Detect which cell encompasses the target text, then output its [x, y] center coordinate. 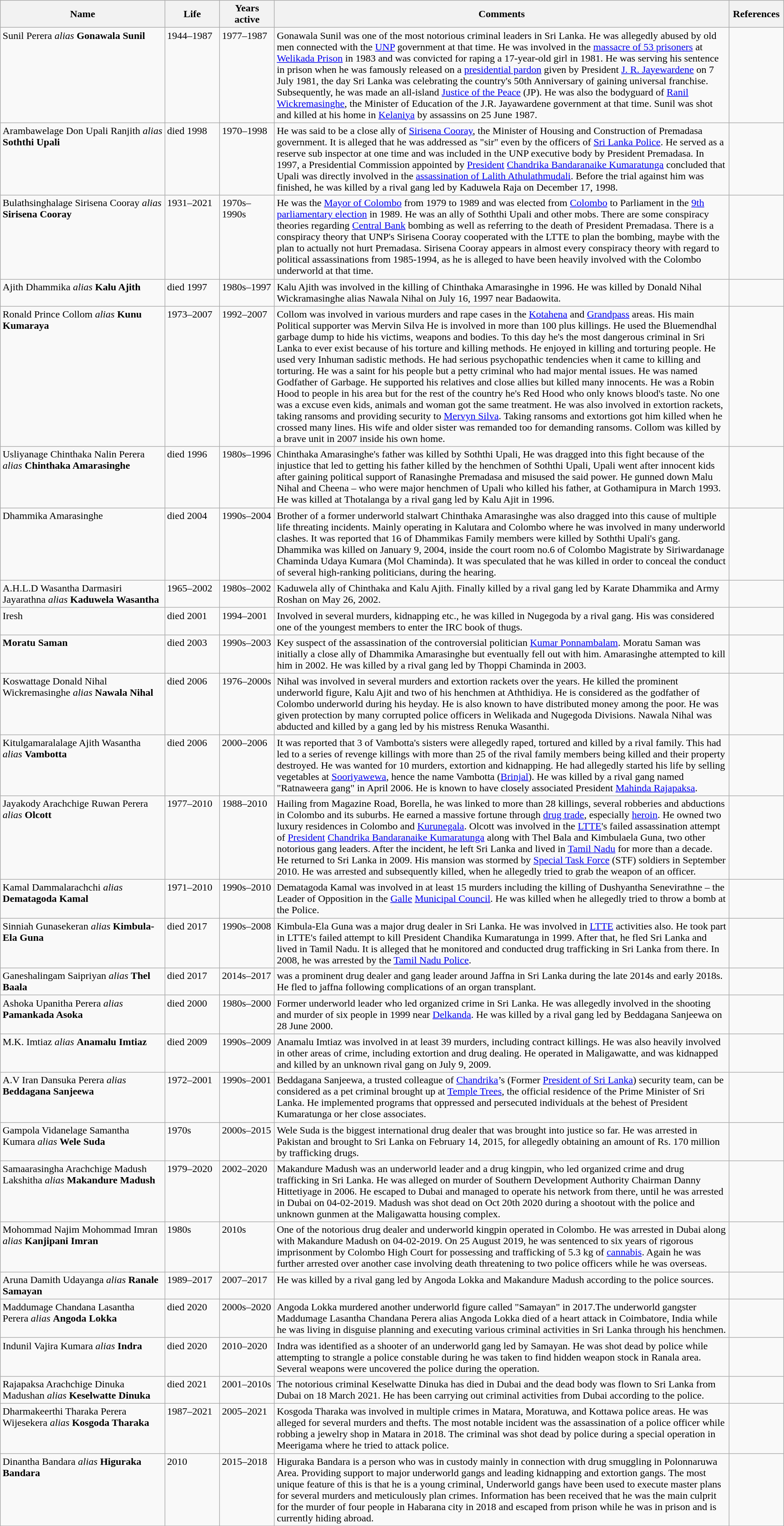
1973–2007 [193, 376]
Life [193, 14]
1944–1987 [193, 75]
Sunil Perera alias Gonawala Sunil [83, 75]
References [756, 14]
died 2003 [193, 654]
1980s–1997 [247, 292]
1979–2020 [193, 1191]
Dhammika Amarasinghe [83, 544]
Comments [502, 14]
1990s–2001 [247, 1097]
1931–2021 [193, 237]
1990s–2008 [247, 943]
Moratu Saman [83, 654]
1977–1987 [247, 75]
1972–2001 [193, 1097]
1980s–2002 [247, 594]
2010s [247, 1247]
died 2000 [193, 1015]
died 1996 [193, 477]
Arambawelage Don Upali Ranjith alias Soththi Upali [83, 159]
Rajapaksa Arachchige Dinuka Madushan alias Keselwatte Dinuka [83, 1390]
died 1997 [193, 292]
died 2021 [193, 1390]
1970–1998 [247, 159]
2000–2006 [247, 765]
Ronald Prince Collom alias Kunu Kumaraya [83, 376]
1987–2021 [193, 1428]
Sinniah Gunasekeran alias Kimbula-Ela Guna [83, 943]
1988–2010 [247, 838]
Jayakody Arachchige Ruwan Perera alias Olcott [83, 838]
1990s–2003 [247, 654]
Kaduwela ally of Chinthaka and Kalu Ajith. Finally killed by a rival gang led by Karate Dhammika and Army Roshan on May 26, 2002. [502, 594]
Samaarasingha Arachchige Madush Lakshitha alias Makandure Madush [83, 1191]
Koswattage Donald Nihal Wickremasinghe alias Nawala Nihal [83, 704]
2001–2010s [247, 1390]
Kamal Dammalarachchi alias Dematagoda Kamal [83, 899]
1990s–2009 [247, 1053]
1980s–1996 [247, 477]
2007–2017 [247, 1285]
A.V Iran Dansuka Perera alias Beddagana Sanjeewa [83, 1097]
died 2009 [193, 1053]
Ajith Dhammika alias Kalu Ajith [83, 292]
2000s–2020 [247, 1318]
Dinantha Bandara alias Higuraka Bandara [83, 1490]
died 2004 [193, 544]
Aruna Damith Udayanga alias Ranale Samayan [83, 1285]
1980s [193, 1247]
2015–2018 [247, 1490]
Dharmakeerthi Tharaka Perera Wijesekera alias Kosgoda Tharaka [83, 1428]
1992–2007 [247, 376]
1989–2017 [193, 1285]
Kitulgamaralalage Ajith Wasantha alias Vambotta [83, 765]
1990s–2004 [247, 544]
1970s–1990s [247, 237]
1980s–2000 [247, 1015]
Indunil Vajira Kumara alias Indra [83, 1357]
1970s [193, 1141]
died 1998 [193, 159]
2014s–2017 [247, 982]
2002–2020 [247, 1191]
Maddumage Chandana Lasantha Perera alias Angoda Lokka [83, 1318]
Ashoka Upanitha Perera alias Pamankada Asoka [83, 1015]
2010 [193, 1490]
1994–2001 [247, 621]
1990s–2010 [247, 899]
1965–2002 [193, 594]
2005–2021 [247, 1428]
Usliyanage Chinthaka Nalin Perera alias Chinthaka Amarasinghe [83, 477]
Bulathsinghalage Sirisena Cooray alias Sirisena Cooray [83, 237]
1976–2000s [247, 704]
Iresh [83, 621]
He was killed by a rival gang led by Angoda Lokka and Makandure Madush according to the police sources. [502, 1285]
Years active [247, 14]
A.H.L.D Wasantha Darmasiri Jayarathna alias Kaduwela Wasantha [83, 594]
M.K. Imtiaz alias Anamalu Imtiaz [83, 1053]
died 2001 [193, 621]
Gampola Vidanelage Samantha Kumara alias Wele Suda [83, 1141]
Ganeshalingam Saipriyan alias Thel Baala [83, 982]
1971–2010 [193, 899]
2010–2020 [247, 1357]
Name [83, 14]
1977–2010 [193, 838]
2000s–2015 [247, 1141]
Mohommad Najim Mohommad Imran alias Kanjipani Imran [83, 1247]
